Scan for the cell matching the given text and deliver its (x, y) coordinate at center. 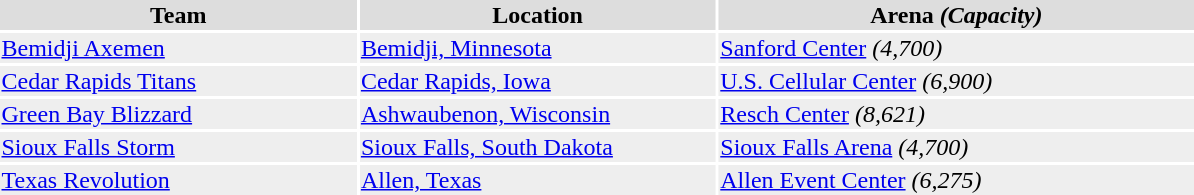
Team (178, 15)
Arena (Capacity) (956, 15)
Location (537, 15)
Ashwaubenon, Wisconsin (537, 114)
Sioux Falls, South Dakota (537, 147)
Sanford Center (4,700) (956, 48)
Allen Event Center (6,275) (956, 180)
Sioux Falls Arena (4,700) (956, 147)
Green Bay Blizzard (178, 114)
Sioux Falls Storm (178, 147)
U.S. Cellular Center (6,900) (956, 81)
Allen, Texas (537, 180)
Cedar Rapids, Iowa (537, 81)
Bemidji, Minnesota (537, 48)
Bemidji Axemen (178, 48)
Texas Revolution (178, 180)
Cedar Rapids Titans (178, 81)
Resch Center (8,621) (956, 114)
